Find where the given text appears and provide that cell's center as (X, Y) coordinate. 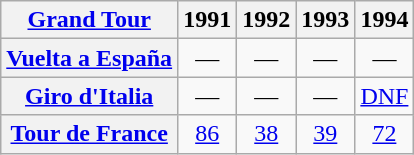
Grand Tour (90, 20)
Vuelta a España (90, 58)
Tour de France (90, 134)
38 (266, 134)
DNF (384, 96)
1993 (326, 20)
1994 (384, 20)
1991 (208, 20)
72 (384, 134)
Giro d'Italia (90, 96)
86 (208, 134)
1992 (266, 20)
39 (326, 134)
